From the cell containing the given text, extract its center point as (x, y) coordinate. 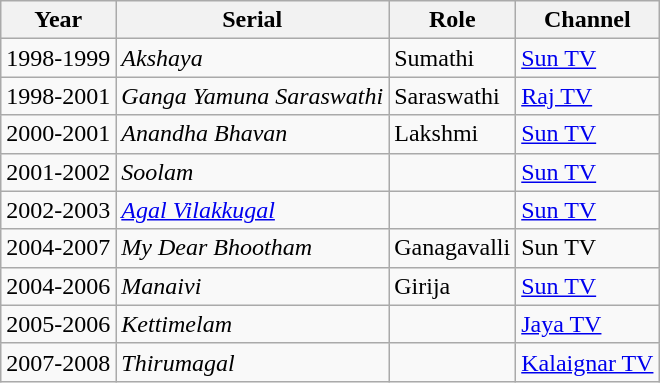
Thirumagal (252, 362)
1998-2001 (58, 96)
2004-2006 (58, 286)
Manaivi (252, 286)
Soolam (252, 172)
2001-2002 (58, 172)
Raj TV (588, 96)
Serial (252, 20)
2005-2006 (58, 324)
Channel (588, 20)
Ganagavalli (452, 248)
Saraswathi (452, 96)
Role (452, 20)
2007-2008 (58, 362)
Girija (452, 286)
2004-2007 (58, 248)
2002-2003 (58, 210)
2000-2001 (58, 134)
Sumathi (452, 58)
Kettimelam (252, 324)
Year (58, 20)
Kalaignar TV (588, 362)
My Dear Bhootham (252, 248)
Jaya TV (588, 324)
Lakshmi (452, 134)
Agal Vilakkugal (252, 210)
Ganga Yamuna Saraswathi (252, 96)
Anandha Bhavan (252, 134)
Akshaya (252, 58)
1998-1999 (58, 58)
